Return the [x, y] coordinate for the center point of the cell that contains the specified text.  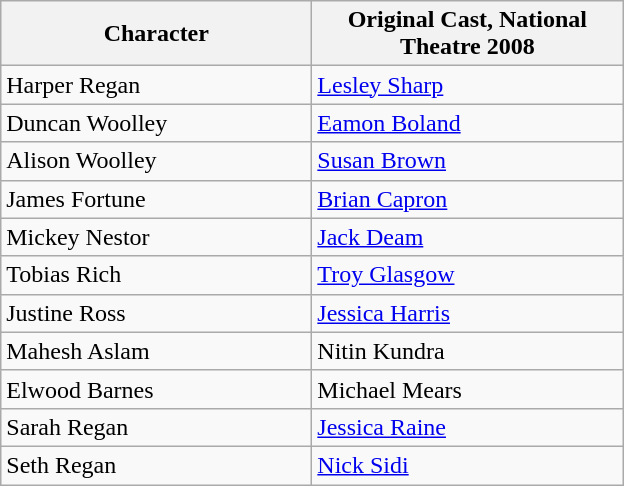
Jessica Harris [468, 313]
Lesley Sharp [468, 85]
Mickey Nestor [156, 237]
Brian Capron [468, 199]
Original Cast, National Theatre 2008 [468, 34]
Nick Sidi [468, 465]
Mahesh Aslam [156, 351]
Jack Deam [468, 237]
Duncan Woolley [156, 123]
Eamon Boland [468, 123]
Michael Mears [468, 389]
Character [156, 34]
Troy Glasgow [468, 275]
Tobias Rich [156, 275]
Sarah Regan [156, 427]
Harper Regan [156, 85]
Alison Woolley [156, 161]
Jessica Raine [468, 427]
Seth Regan [156, 465]
Susan Brown [468, 161]
Elwood Barnes [156, 389]
James Fortune [156, 199]
Justine Ross [156, 313]
Nitin Kundra [468, 351]
